Search for the cell housing the specified text and yield its [x, y] center coordinate. 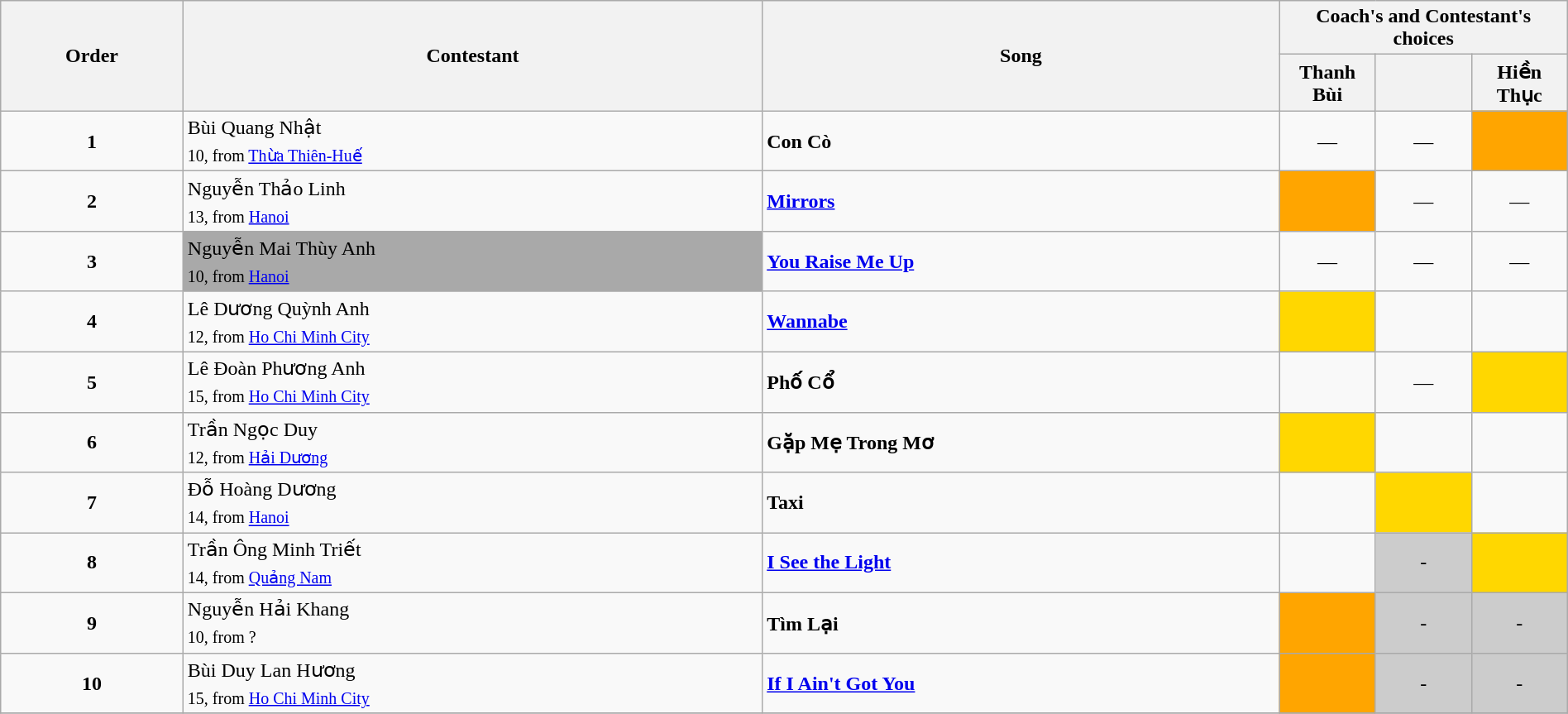
Bùi Duy Lan Hương15, from Ho Chi Minh City [472, 683]
Nguyễn Hải Khang10, from ? [472, 624]
Nguyễn Thảo Linh13, from Hanoi [472, 202]
Song [1021, 56]
Mirrors [1021, 202]
Coach's and Contestant's choices [1423, 28]
Trần Ngọc Duy12, from Hải Dương [472, 442]
2 [93, 202]
5 [93, 382]
Lê Đoàn Phương Anh15, from Ho Chi Minh City [472, 382]
Trần Ông Minh Triết14, from Quảng Nam [472, 563]
Wannabe [1021, 321]
3 [93, 261]
Hiền Thục [1519, 83]
7 [93, 503]
Nguyễn Mai Thùy Anh10, from Hanoi [472, 261]
Bùi Quang Nhật10, from Thừa Thiên-Huế [472, 141]
If I Ain't Got You [1021, 683]
Taxi [1021, 503]
8 [93, 563]
6 [93, 442]
Gặp Mẹ Trong Mơ [1021, 442]
10 [93, 683]
Order [93, 56]
4 [93, 321]
Phố Cổ [1021, 382]
Đỗ Hoàng Dương14, from Hanoi [472, 503]
Tìm Lại [1021, 624]
You Raise Me Up [1021, 261]
Lê Dương Quỳnh Anh12, from Ho Chi Minh City [472, 321]
Contestant [472, 56]
Thanh Bùi [1327, 83]
I See the Light [1021, 563]
9 [93, 624]
Con Cò [1021, 141]
1 [93, 141]
